From the cell containing the given text, extract its center point as [X, Y] coordinate. 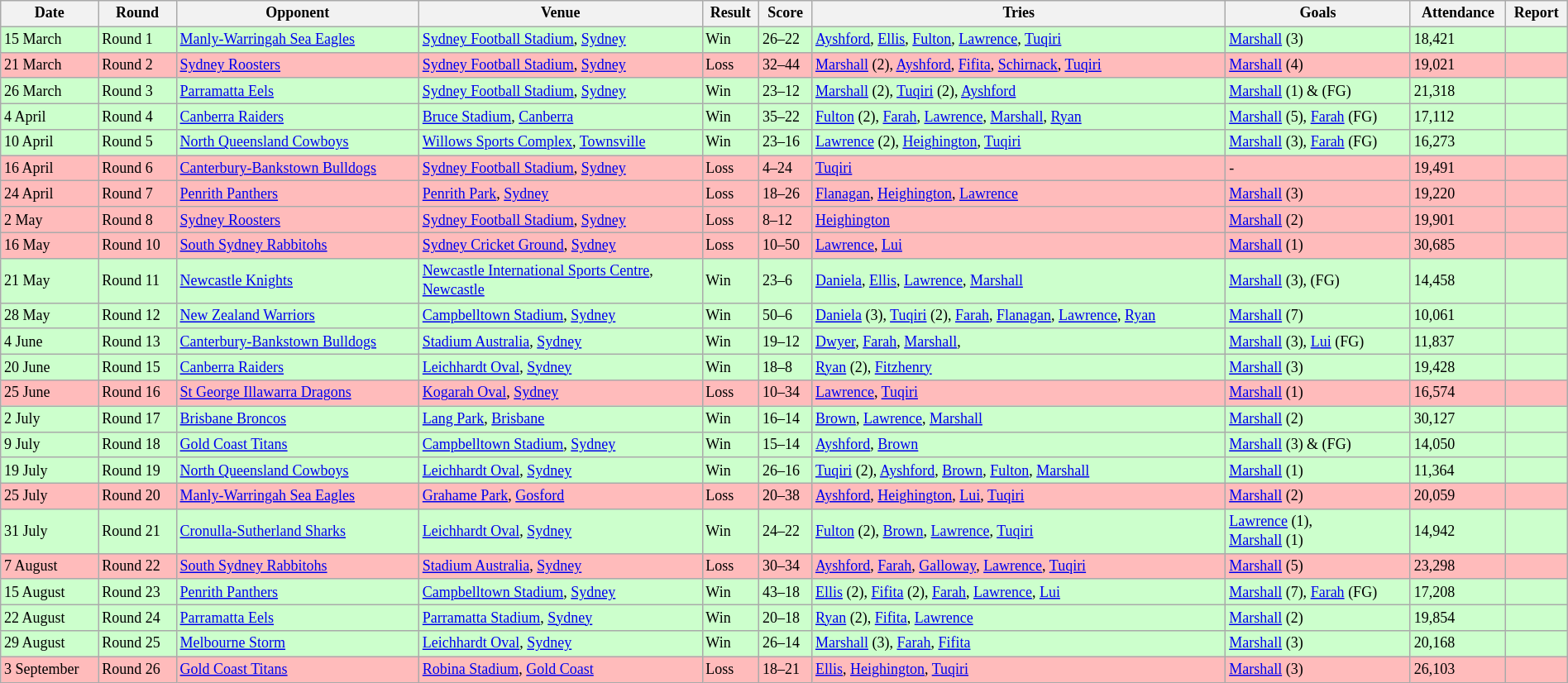
16,574 [1457, 394]
Round 6 [137, 169]
Marshall (2), Tuqiri (2), Ayshford [1019, 91]
14,458 [1457, 280]
19,901 [1457, 220]
Parramatta Stadium, Sydney [561, 619]
20–38 [786, 496]
St George Illawarra Dragons [298, 394]
Round 8 [137, 220]
Penrith Park, Sydney [561, 193]
21 May [50, 280]
18–26 [786, 193]
19,220 [1457, 193]
Round 13 [137, 341]
Round 20 [137, 496]
- [1318, 169]
Round 22 [137, 566]
Bruce Stadium, Canberra [561, 116]
26–16 [786, 470]
16 April [50, 169]
22 August [50, 619]
11,364 [1457, 470]
8–12 [786, 220]
19,428 [1457, 367]
7 August [50, 566]
Round 16 [137, 394]
19–12 [786, 341]
Report [1537, 13]
29 August [50, 643]
20–18 [786, 619]
Dwyer, Farah, Marshall, [1019, 341]
19,854 [1457, 619]
23–12 [786, 91]
Venue [561, 13]
Brown, Lawrence, Marshall [1019, 418]
20,168 [1457, 643]
Melbourne Storm [298, 643]
Grahame Park, Gosford [561, 496]
30–34 [786, 566]
Marshall (2), Ayshford, Fifita, Schirnack, Tuqiri [1019, 64]
Marshall (3), (FG) [1318, 280]
Round 5 [137, 142]
24 April [50, 193]
15 March [50, 40]
Ellis, Heighington, Tuqiri [1019, 670]
19,491 [1457, 169]
4 June [50, 341]
20 June [50, 367]
Daniela, Ellis, Lawrence, Marshall [1019, 280]
19 July [50, 470]
Flanagan, Heighington, Lawrence [1019, 193]
50–6 [786, 316]
Lawrence, Tuqiri [1019, 394]
26,103 [1457, 670]
2 May [50, 220]
Round 1 [137, 40]
Ryan (2), Fifita, Lawrence [1019, 619]
Lawrence (2), Heighington, Tuqiri [1019, 142]
2 July [50, 418]
21,318 [1457, 91]
25 June [50, 394]
23–16 [786, 142]
Tries [1019, 13]
Round 19 [137, 470]
43–18 [786, 592]
Round 7 [137, 193]
4–24 [786, 169]
Round [137, 13]
Lawrence, Lui [1019, 245]
Round 17 [137, 418]
Round 15 [137, 367]
Score [786, 13]
Round 4 [137, 116]
21 March [50, 64]
Tuqiri [1019, 169]
Marshall (7) [1318, 316]
Kogarah Oval, Sydney [561, 394]
18,421 [1457, 40]
31 July [50, 532]
20,059 [1457, 496]
23–6 [786, 280]
Round 18 [137, 445]
28 May [50, 316]
Sydney Cricket Ground, Sydney [561, 245]
Opponent [298, 13]
Marshall (3) & (FG) [1318, 445]
Round 25 [137, 643]
Round 23 [137, 592]
Ayshford, Ellis, Fulton, Lawrence, Tuqiri [1019, 40]
32–44 [786, 64]
17,112 [1457, 116]
15 August [50, 592]
Round 21 [137, 532]
26–14 [786, 643]
Heighington [1019, 220]
Daniela (3), Tuqiri (2), Farah, Flanagan, Lawrence, Ryan [1019, 316]
10 April [50, 142]
Newcastle International Sports Centre, Newcastle [561, 280]
Lawrence (1), Marshall (1) [1318, 532]
16–14 [786, 418]
Tuqiri (2), Ayshford, Brown, Fulton, Marshall [1019, 470]
19,021 [1457, 64]
18–21 [786, 670]
Round 24 [137, 619]
Round 26 [137, 670]
24–22 [786, 532]
Ryan (2), Fitzhenry [1019, 367]
Marshall (5) [1318, 566]
Cronulla-Sutherland Sharks [298, 532]
Ayshford, Brown [1019, 445]
Marshall (4) [1318, 64]
23,298 [1457, 566]
Attendance [1457, 13]
14,942 [1457, 532]
35–22 [786, 116]
16,273 [1457, 142]
Marshall (3), Lui (FG) [1318, 341]
Ayshford, Heighington, Lui, Tuqiri [1019, 496]
Lang Park, Brisbane [561, 418]
14,050 [1457, 445]
30,127 [1457, 418]
9 July [50, 445]
Round 12 [137, 316]
Result [731, 13]
Willows Sports Complex, Townsville [561, 142]
Marshall (5), Farah (FG) [1318, 116]
4 April [50, 116]
Fulton (2), Farah, Lawrence, Marshall, Ryan [1019, 116]
11,837 [1457, 341]
26–22 [786, 40]
Goals [1318, 13]
Round 11 [137, 280]
30,685 [1457, 245]
15–14 [786, 445]
25 July [50, 496]
Brisbane Broncos [298, 418]
Marshall (1) & (FG) [1318, 91]
New Zealand Warriors [298, 316]
18–8 [786, 367]
3 September [50, 670]
16 May [50, 245]
Newcastle Knights [298, 280]
10–34 [786, 394]
26 March [50, 91]
17,208 [1457, 592]
Date [50, 13]
Robina Stadium, Gold Coast [561, 670]
Fulton (2), Brown, Lawrence, Tuqiri [1019, 532]
Round 3 [137, 91]
Round 10 [137, 245]
Marshall (3), Farah, Fifita [1019, 643]
Marshall (3), Farah (FG) [1318, 142]
Ayshford, Farah, Galloway, Lawrence, Tuqiri [1019, 566]
10–50 [786, 245]
10,061 [1457, 316]
Ellis (2), Fifita (2), Farah, Lawrence, Lui [1019, 592]
Round 2 [137, 64]
Marshall (7), Farah (FG) [1318, 592]
